Locate the cell with the specified text and output its [x, y] center coordinate. 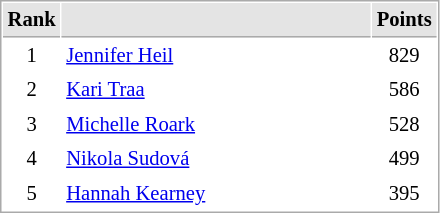
829 [404, 56]
Kari Traa [216, 90]
1 [32, 56]
499 [404, 158]
395 [404, 194]
3 [32, 124]
Rank [32, 20]
Michelle Roark [216, 124]
Nikola Sudová [216, 158]
Points [404, 20]
586 [404, 90]
5 [32, 194]
528 [404, 124]
2 [32, 90]
Hannah Kearney [216, 194]
Jennifer Heil [216, 56]
4 [32, 158]
